Find where the given text appears and provide that cell's center as [x, y] coordinate. 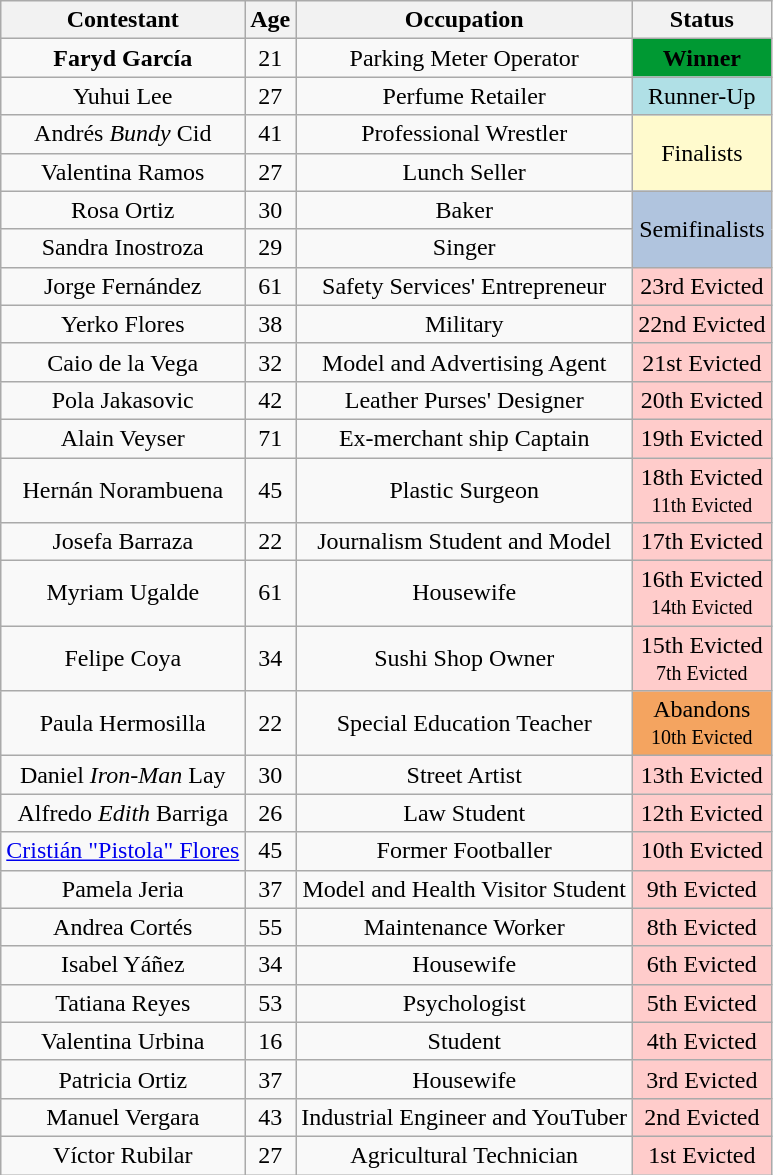
6th Evicted [702, 965]
Cristián "Pistola" Flores [123, 851]
23rd Evicted [702, 286]
Patricia Ortiz [123, 1079]
Yuhui Lee [123, 96]
55 [270, 927]
8th Evicted [702, 927]
Yerko Flores [123, 324]
3rd Evicted [702, 1079]
Manuel Vergara [123, 1117]
26 [270, 813]
Student [464, 1041]
Jorge Fernández [123, 286]
Professional Wrestler [464, 134]
16th Evicted14th Evicted [702, 594]
Paula Hermosilla [123, 724]
53 [270, 1003]
Psychologist [464, 1003]
Age [270, 20]
41 [270, 134]
13th Evicted [702, 775]
Abandons10th Evicted [702, 724]
1st Evicted [702, 1155]
18th Evicted11th Evicted [702, 490]
Model and Health Visitor Student [464, 889]
16 [270, 1041]
12th Evicted [702, 813]
Plastic Surgeon [464, 490]
2nd Evicted [702, 1117]
43 [270, 1117]
Josefa Barraza [123, 542]
Maintenance Worker [464, 927]
Contestant [123, 20]
Pola Jakasovic [123, 400]
Runner-Up [702, 96]
Valentina Ramos [123, 172]
Lunch Seller [464, 172]
Baker [464, 210]
Finalists [702, 153]
Occupation [464, 20]
17th Evicted [702, 542]
Status [702, 20]
Winner [702, 58]
Journalism Student and Model [464, 542]
Singer [464, 248]
10th Evicted [702, 851]
21st Evicted [702, 362]
Street Artist [464, 775]
Caio de la Vega [123, 362]
Military [464, 324]
Víctor Rubilar [123, 1155]
Daniel Iron-Man Lay [123, 775]
32 [270, 362]
Myriam Ugalde [123, 594]
22nd Evicted [702, 324]
Rosa Ortiz [123, 210]
Sushi Shop Owner [464, 658]
Safety Services' Entrepreneur [464, 286]
Alain Veyser [123, 438]
38 [270, 324]
Sandra Inostroza [123, 248]
Perfume Retailer [464, 96]
Law Student [464, 813]
Faryd García [123, 58]
Parking Meter Operator [464, 58]
Andrea Cortés [123, 927]
Former Footballer [464, 851]
Felipe Coya [123, 658]
Alfredo Edith Barriga [123, 813]
42 [270, 400]
Valentina Urbina [123, 1041]
Tatiana Reyes [123, 1003]
29 [270, 248]
4th Evicted [702, 1041]
Ex-merchant ship Captain [464, 438]
Isabel Yáñez [123, 965]
20th Evicted [702, 400]
5th Evicted [702, 1003]
71 [270, 438]
Agricultural Technician [464, 1155]
21 [270, 58]
Leather Purses' Designer [464, 400]
Industrial Engineer and YouTuber [464, 1117]
9th Evicted [702, 889]
Semifinalists [702, 229]
Model and Advertising Agent [464, 362]
15th Evicted7th Evicted [702, 658]
Hernán Norambuena [123, 490]
Pamela Jeria [123, 889]
19th Evicted [702, 438]
Andrés Bundy Cid [123, 134]
Special Education Teacher [464, 724]
